Locate the cell with the specified text and output its [X, Y] center coordinate. 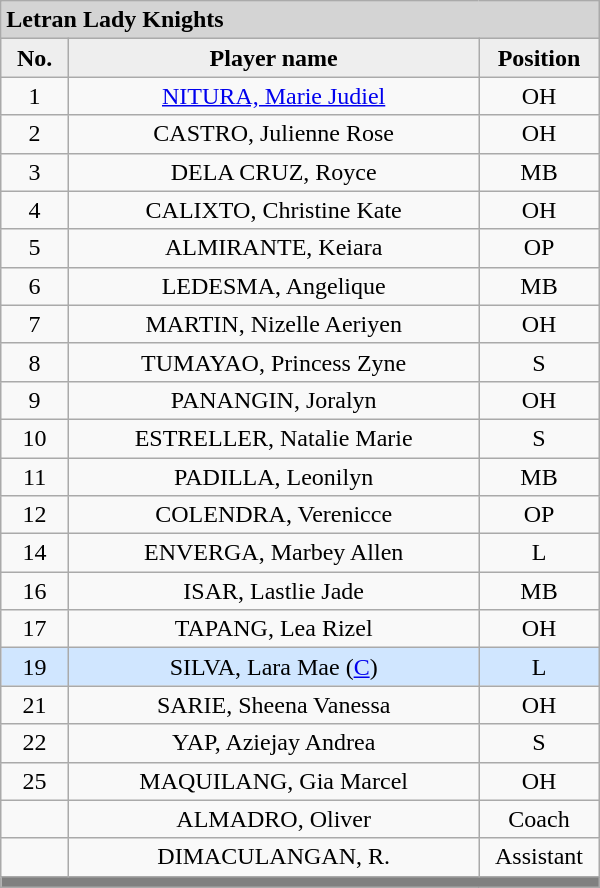
TAPANG, Lea Rizel [274, 629]
CALIXTO, Christine Kate [274, 210]
16 [35, 591]
6 [35, 286]
LEDESMA, Angelique [274, 286]
DELA CRUZ, Royce [274, 172]
5 [35, 248]
7 [35, 324]
17 [35, 629]
ISAR, Lastlie Jade [274, 591]
YAP, Aziejay Andrea [274, 743]
Position [539, 58]
ALMIRANTE, Keiara [274, 248]
25 [35, 781]
NITURA, Marie Judiel [274, 96]
12 [35, 515]
2 [35, 134]
MAQUILANG, Gia Marcel [274, 781]
ESTRELLER, Natalie Marie [274, 438]
22 [35, 743]
DIMACULANGAN, R. [274, 857]
1 [35, 96]
COLENDRA, Verenicce [274, 515]
4 [35, 210]
9 [35, 400]
8 [35, 362]
10 [35, 438]
PADILLA, Leonilyn [274, 477]
Assistant [539, 857]
ALMADRO, Oliver [274, 819]
Letran Lady Knights [300, 20]
CASTRO, Julienne Rose [274, 134]
21 [35, 705]
Coach [539, 819]
PANANGIN, Joralyn [274, 400]
No. [35, 58]
11 [35, 477]
ENVERGA, Marbey Allen [274, 553]
TUMAYAO, Princess Zyne [274, 362]
MARTIN, Nizelle Aeriyen [274, 324]
Player name [274, 58]
3 [35, 172]
19 [35, 667]
14 [35, 553]
SILVA, Lara Mae (C) [274, 667]
SARIE, Sheena Vanessa [274, 705]
